Identify which cell holds the provided text, then report its (X, Y) central coordinate. 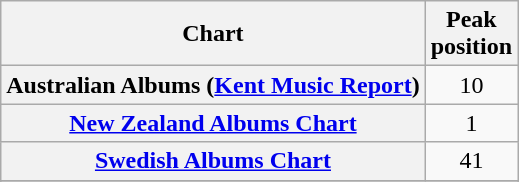
New Zealand Albums Chart (213, 123)
Swedish Albums Chart (213, 161)
Australian Albums (Kent Music Report) (213, 85)
Peakposition (471, 34)
Chart (213, 34)
10 (471, 85)
1 (471, 123)
41 (471, 161)
